Output the (x, y) coordinate of the center of the cell containing the given text.  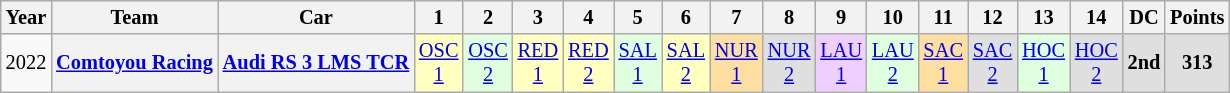
DC (1144, 17)
LAU1 (841, 63)
3 (538, 17)
4 (588, 17)
SAC2 (992, 63)
13 (1044, 17)
7 (736, 17)
RED2 (588, 63)
OSC1 (438, 63)
HOC2 (1096, 63)
Comtoyou Racing (134, 63)
RED1 (538, 63)
5 (638, 17)
2022 (26, 63)
14 (1096, 17)
NUR2 (790, 63)
11 (944, 17)
HOC1 (1044, 63)
12 (992, 17)
Year (26, 17)
10 (893, 17)
313 (1197, 63)
OSC2 (488, 63)
2 (488, 17)
6 (686, 17)
SAL2 (686, 63)
1 (438, 17)
2nd (1144, 63)
SAC1 (944, 63)
Points (1197, 17)
8 (790, 17)
Team (134, 17)
9 (841, 17)
NUR1 (736, 63)
Audi RS 3 LMS TCR (316, 63)
LAU2 (893, 63)
Car (316, 17)
SAL1 (638, 63)
